Search for the cell housing the specified text and yield its [x, y] center coordinate. 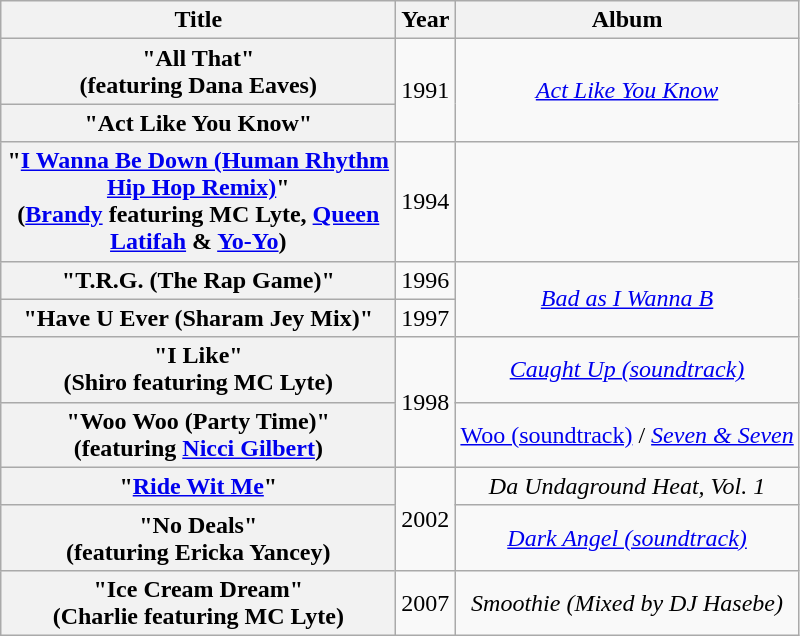
1996 [426, 280]
Year [426, 20]
Smoothie (Mixed by DJ Hasebe) [627, 602]
1997 [426, 318]
Bad as I Wanna B [627, 299]
"Ride Wit Me" [198, 486]
"Have U Ever (Sharam Jey Mix)" [198, 318]
"Act Like You Know" [198, 123]
"Ice Cream Dream"(Charlie featuring MC Lyte) [198, 602]
2002 [426, 518]
Title [198, 20]
"I Wanna Be Down (Human Rhythm Hip Hop Remix)"(Brandy featuring MC Lyte, Queen Latifah & Yo-Yo) [198, 202]
"Woo Woo (Party Time)"(featuring Nicci Gilbert) [198, 434]
Act Like You Know [627, 90]
1994 [426, 202]
"T.R.G. (The Rap Game)" [198, 280]
Woo (soundtrack) / Seven & Seven [627, 434]
2007 [426, 602]
Album [627, 20]
"All That"(featuring Dana Eaves) [198, 72]
1998 [426, 402]
Da Undaground Heat, Vol. 1 [627, 486]
"I Like"(Shiro featuring MC Lyte) [198, 370]
Caught Up (soundtrack) [627, 370]
1991 [426, 90]
"No Deals"(featuring Ericka Yancey) [198, 538]
Dark Angel (soundtrack) [627, 538]
